Scan for the cell matching the given text and deliver its [X, Y] coordinate at center. 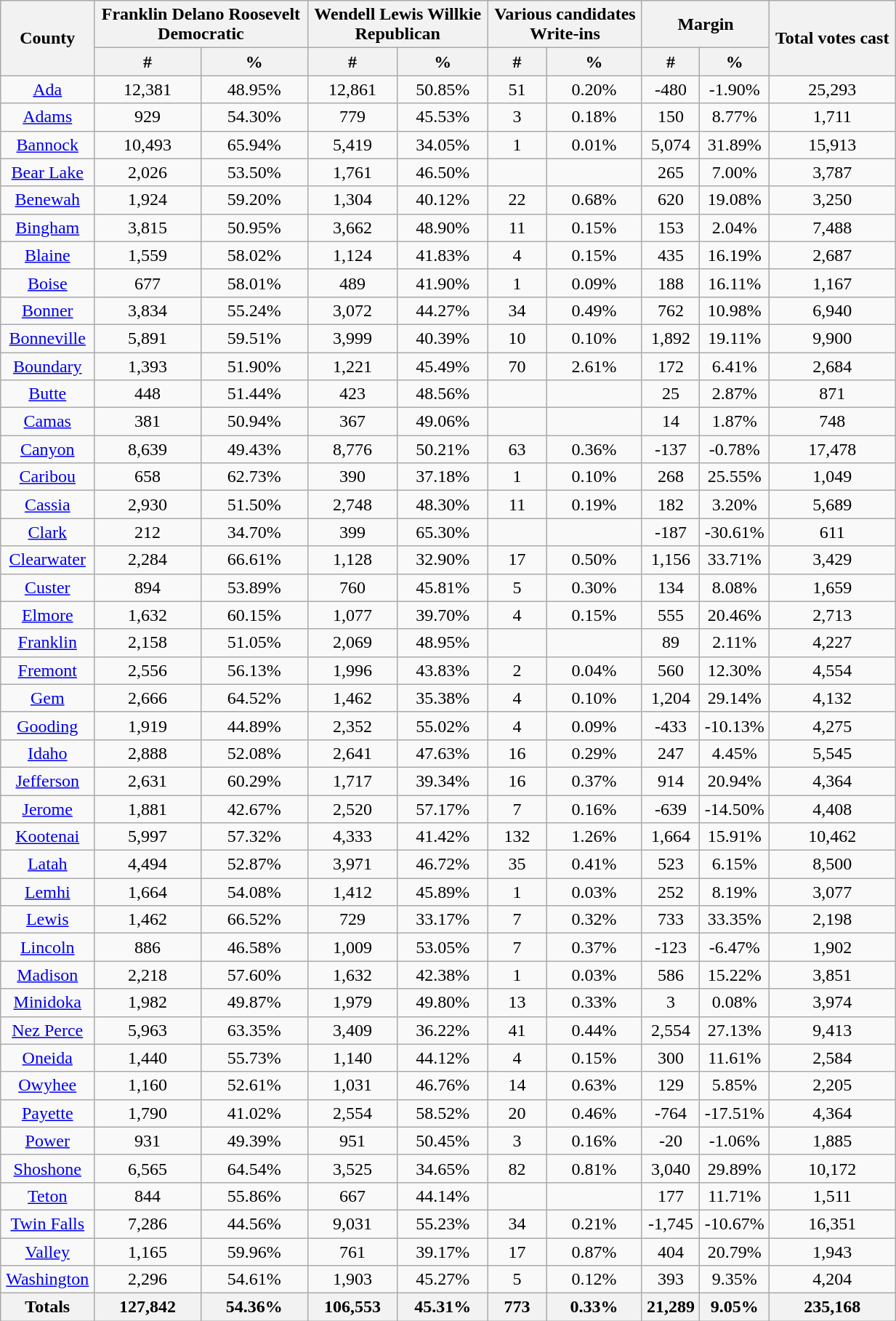
-1,745 [670, 1224]
-764 [670, 1113]
381 [148, 422]
268 [670, 477]
Idaho [48, 753]
County [48, 38]
48.30% [443, 505]
Margin [705, 25]
51.44% [254, 394]
Caribou [48, 477]
55.02% [443, 726]
620 [670, 200]
1,304 [352, 200]
25.55% [735, 477]
1,881 [148, 809]
2,026 [148, 172]
586 [670, 975]
2,556 [148, 670]
951 [352, 1141]
45.31% [443, 1307]
20.46% [735, 615]
390 [352, 477]
50.95% [254, 228]
Bonner [48, 310]
Oneida [48, 1058]
34.65% [443, 1168]
177 [670, 1196]
51.05% [254, 643]
6.15% [735, 864]
41.42% [443, 837]
15,913 [833, 145]
300 [670, 1058]
Minidoka [48, 1003]
53.50% [254, 172]
-17.51% [735, 1113]
3,662 [352, 228]
667 [352, 1196]
39.17% [443, 1251]
748 [833, 422]
1,204 [670, 698]
46.76% [443, 1085]
1,996 [352, 670]
70 [517, 366]
52.87% [254, 864]
404 [670, 1251]
63.35% [254, 1030]
55.24% [254, 310]
Bingham [48, 228]
2,748 [352, 505]
Benewah [48, 200]
Boise [48, 283]
43.83% [443, 670]
235,168 [833, 1307]
58.02% [254, 255]
3,409 [352, 1030]
3,815 [148, 228]
1,885 [833, 1141]
-187 [670, 532]
Lemhi [48, 892]
3,851 [833, 975]
1,717 [352, 781]
1,979 [352, 1003]
773 [517, 1307]
0.87% [594, 1251]
25 [670, 394]
Cassia [48, 505]
66.61% [254, 560]
35.38% [443, 698]
64.52% [254, 698]
3,971 [352, 864]
0.41% [594, 864]
761 [352, 1251]
611 [833, 532]
2,284 [148, 560]
733 [670, 920]
931 [148, 1141]
3,077 [833, 892]
1,559 [148, 255]
Clark [48, 532]
49.06% [443, 422]
39.70% [443, 615]
Kootenai [48, 837]
0.29% [594, 753]
44.89% [254, 726]
Jefferson [48, 781]
54.30% [254, 117]
1,124 [352, 255]
1,440 [148, 1058]
Franklin [48, 643]
153 [670, 228]
Lincoln [48, 947]
1,919 [148, 726]
129 [670, 1085]
4,408 [833, 809]
3,999 [352, 338]
-137 [670, 449]
46.50% [443, 172]
Franklin Delano RooseveltDemocratic [201, 25]
33.71% [735, 560]
10,493 [148, 145]
32.90% [443, 560]
1,790 [148, 1113]
0.50% [594, 560]
65.30% [443, 532]
46.58% [254, 947]
12.30% [735, 670]
-1.90% [735, 89]
2,218 [148, 975]
1,140 [352, 1058]
2.87% [735, 394]
-123 [670, 947]
265 [670, 172]
7,488 [833, 228]
42.67% [254, 809]
Bear Lake [48, 172]
64.54% [254, 1168]
44.56% [254, 1224]
-0.78% [735, 449]
54.36% [254, 1307]
212 [148, 532]
55.23% [443, 1224]
1,903 [352, 1280]
57.60% [254, 975]
20 [517, 1113]
423 [352, 394]
19.11% [735, 338]
3,250 [833, 200]
10,462 [833, 837]
55.73% [254, 1058]
57.32% [254, 837]
3,834 [148, 310]
1,221 [352, 366]
0.20% [594, 89]
3,974 [833, 1003]
11.71% [735, 1196]
489 [352, 283]
36.22% [443, 1030]
31.89% [735, 145]
65.94% [254, 145]
20.79% [735, 1251]
52.61% [254, 1085]
2,631 [148, 781]
Shoshone [48, 1168]
62.73% [254, 477]
779 [352, 117]
-30.61% [735, 532]
16,351 [833, 1224]
4,275 [833, 726]
2,684 [833, 366]
2,296 [148, 1280]
Gooding [48, 726]
50.45% [443, 1141]
2,888 [148, 753]
8.08% [735, 587]
1,892 [670, 338]
Custer [48, 587]
57.17% [443, 809]
59.96% [254, 1251]
8.19% [735, 892]
1,128 [352, 560]
6,565 [148, 1168]
7.00% [735, 172]
Clearwater [48, 560]
15.91% [735, 837]
1,761 [352, 172]
9,900 [833, 338]
56.13% [254, 670]
2,205 [833, 1085]
560 [670, 670]
0.81% [594, 1168]
1,412 [352, 892]
5.85% [735, 1085]
49.80% [443, 1003]
10,172 [833, 1168]
7,286 [148, 1224]
66.52% [254, 920]
9.05% [735, 1307]
-14.50% [735, 809]
247 [670, 753]
Latah [48, 864]
Adams [48, 117]
1,711 [833, 117]
0.18% [594, 117]
435 [670, 255]
44.27% [443, 310]
4.45% [735, 753]
35 [517, 864]
48.90% [443, 228]
9,031 [352, 1224]
106,553 [352, 1307]
8,776 [352, 449]
Butte [48, 394]
886 [148, 947]
54.08% [254, 892]
13 [517, 1003]
Washington [48, 1280]
46.72% [443, 864]
58.52% [443, 1113]
34.05% [443, 145]
3,072 [352, 310]
448 [148, 394]
Camas [48, 422]
1,902 [833, 947]
Elmore [48, 615]
Owyhee [48, 1085]
5,074 [670, 145]
49.39% [254, 1141]
22 [517, 200]
2.04% [735, 228]
53.89% [254, 587]
5,997 [148, 837]
2,713 [833, 615]
52.08% [254, 753]
2,666 [148, 698]
0.68% [594, 200]
0.49% [594, 310]
19.08% [735, 200]
58.01% [254, 283]
844 [148, 1196]
4,554 [833, 670]
2,158 [148, 643]
50.94% [254, 422]
188 [670, 283]
12,381 [148, 89]
40.39% [443, 338]
1,393 [148, 366]
2,520 [352, 809]
45.89% [443, 892]
Valley [48, 1251]
45.53% [443, 117]
871 [833, 394]
8,639 [148, 449]
677 [148, 283]
4,132 [833, 698]
15.22% [735, 975]
-6.47% [735, 947]
762 [670, 310]
29.14% [735, 698]
Gem [48, 698]
2,641 [352, 753]
5,963 [148, 1030]
1,659 [833, 587]
4,204 [833, 1280]
1,165 [148, 1251]
39.34% [443, 781]
Madison [48, 975]
59.51% [254, 338]
16.19% [735, 255]
49.43% [254, 449]
Bonneville [48, 338]
Teton [48, 1196]
3,040 [670, 1168]
42.38% [443, 975]
Blaine [48, 255]
1,009 [352, 947]
3,429 [833, 560]
1.87% [735, 422]
0.36% [594, 449]
6.41% [735, 366]
760 [352, 587]
60.15% [254, 615]
41.90% [443, 283]
49.87% [254, 1003]
41.83% [443, 255]
2,584 [833, 1058]
3,787 [833, 172]
127,842 [148, 1307]
555 [670, 615]
1,167 [833, 283]
Nez Perce [48, 1030]
0.19% [594, 505]
0.32% [594, 920]
0.44% [594, 1030]
0.12% [594, 1280]
658 [148, 477]
-1.06% [735, 1141]
4,333 [352, 837]
20.94% [735, 781]
-10.67% [735, 1224]
16.11% [735, 283]
Wendell Lewis WillkieRepublican [397, 25]
3,525 [352, 1168]
21,289 [670, 1307]
914 [670, 781]
Payette [48, 1113]
182 [670, 505]
60.29% [254, 781]
894 [148, 587]
5,689 [833, 505]
-10.13% [735, 726]
2,930 [148, 505]
393 [670, 1280]
2,687 [833, 255]
45.49% [443, 366]
0.30% [594, 587]
2,198 [833, 920]
-20 [670, 1141]
17,478 [833, 449]
523 [670, 864]
Boundary [48, 366]
63 [517, 449]
8,500 [833, 864]
44.12% [443, 1058]
Canyon [48, 449]
1.26% [594, 837]
-433 [670, 726]
6,940 [833, 310]
29.89% [735, 1168]
44.14% [443, 1196]
172 [670, 366]
5,545 [833, 753]
2,069 [352, 643]
150 [670, 117]
729 [352, 920]
51.50% [254, 505]
47.63% [443, 753]
132 [517, 837]
2,352 [352, 726]
0.46% [594, 1113]
Various candidatesWrite-ins [565, 25]
Ada [48, 89]
1,156 [670, 560]
1,943 [833, 1251]
0.08% [735, 1003]
4,227 [833, 643]
Lewis [48, 920]
9,413 [833, 1030]
50.21% [443, 449]
50.85% [443, 89]
9.35% [735, 1280]
0.63% [594, 1085]
2.11% [735, 643]
1,924 [148, 200]
Bannock [48, 145]
34.70% [254, 532]
5,419 [352, 145]
45.27% [443, 1280]
25,293 [833, 89]
33.17% [443, 920]
929 [148, 117]
51 [517, 89]
4,494 [148, 864]
41 [517, 1030]
Total votes cast [833, 38]
Power [48, 1141]
1,511 [833, 1196]
399 [352, 532]
82 [517, 1168]
51.90% [254, 366]
41.02% [254, 1113]
Totals [48, 1307]
Twin Falls [48, 1224]
-480 [670, 89]
Fremont [48, 670]
48.56% [443, 394]
0.01% [594, 145]
40.12% [443, 200]
53.05% [443, 947]
54.61% [254, 1280]
1,031 [352, 1085]
11.61% [735, 1058]
8.77% [735, 117]
0.04% [594, 670]
Jerome [48, 809]
2 [517, 670]
134 [670, 587]
10.98% [735, 310]
37.18% [443, 477]
59.20% [254, 200]
33.35% [735, 920]
1,982 [148, 1003]
10 [517, 338]
5,891 [148, 338]
27.13% [735, 1030]
1,077 [352, 615]
12,861 [352, 89]
-639 [670, 809]
1,049 [833, 477]
0.21% [594, 1224]
1,160 [148, 1085]
3.20% [735, 505]
89 [670, 643]
45.81% [443, 587]
55.86% [254, 1196]
252 [670, 892]
2.61% [594, 366]
367 [352, 422]
